Pinpoint the cell where the given text exists, returning its (X, Y) midpoint coordinate. 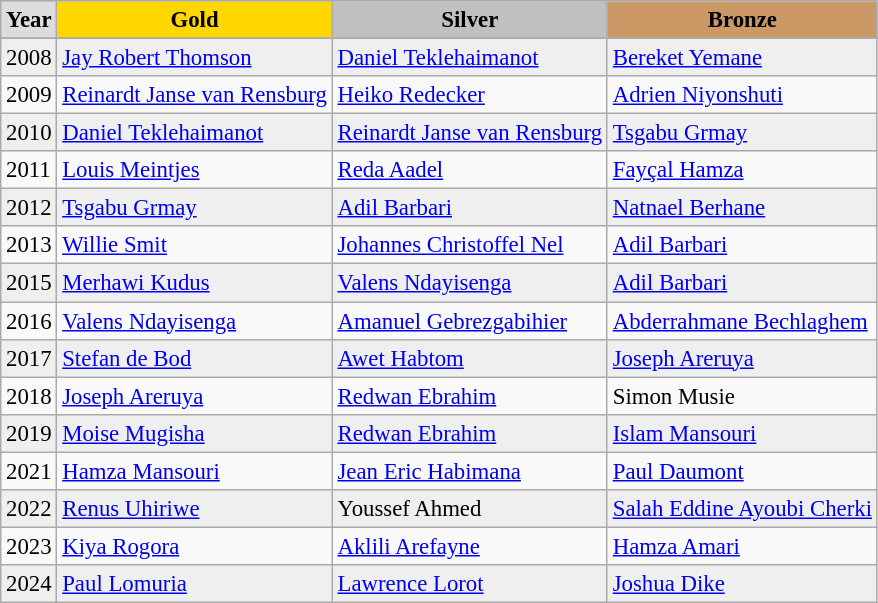
Youssef Ahmed (470, 509)
Lawrence Lorot (470, 584)
2015 (29, 283)
2011 (29, 170)
Johannes Christoffel Nel (470, 245)
2013 (29, 245)
Reda Aadel (470, 170)
Hamza Amari (742, 546)
Paul Lomuria (194, 584)
Moise Mugisha (194, 433)
Simon Musie (742, 396)
Salah Eddine Ayoubi Cherki (742, 509)
2019 (29, 433)
2010 (29, 133)
Joshua Dike (742, 584)
Jay Robert Thomson (194, 58)
Kiya Rogora (194, 546)
2018 (29, 396)
Willie Smit (194, 245)
2008 (29, 58)
Adrien Niyonshuti (742, 95)
Merhawi Kudus (194, 283)
Bereket Yemane (742, 58)
Fayçal Hamza (742, 170)
2024 (29, 584)
Amanuel Gebrezgabihier (470, 321)
Awet Habtom (470, 358)
2009 (29, 95)
Gold (194, 20)
2016 (29, 321)
Aklili Arefayne (470, 546)
2021 (29, 471)
Stefan de Bod (194, 358)
2012 (29, 208)
2023 (29, 546)
2017 (29, 358)
Year (29, 20)
Paul Daumont (742, 471)
Bronze (742, 20)
Hamza Mansouri (194, 471)
Islam Mansouri (742, 433)
Silver (470, 20)
Heiko Redecker (470, 95)
Jean Eric Habimana (470, 471)
Natnael Berhane (742, 208)
Renus Uhiriwe (194, 509)
Louis Meintjes (194, 170)
2022 (29, 509)
Abderrahmane Bechlaghem (742, 321)
